Provide the [x, y] coordinate of the cell's center where the given text is located.  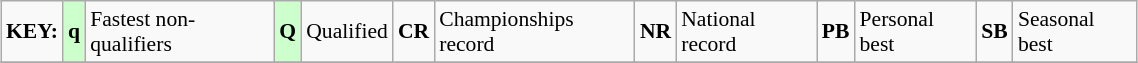
SB [994, 32]
Seasonal best [1075, 32]
National record [746, 32]
Q [288, 32]
q [74, 32]
Qualified [347, 32]
NR [656, 32]
KEY: [32, 32]
PB [836, 32]
Personal best [916, 32]
Championships record [534, 32]
Fastest non-qualifiers [180, 32]
CR [414, 32]
